Output the [x, y] coordinate of the center of the cell containing the given text.  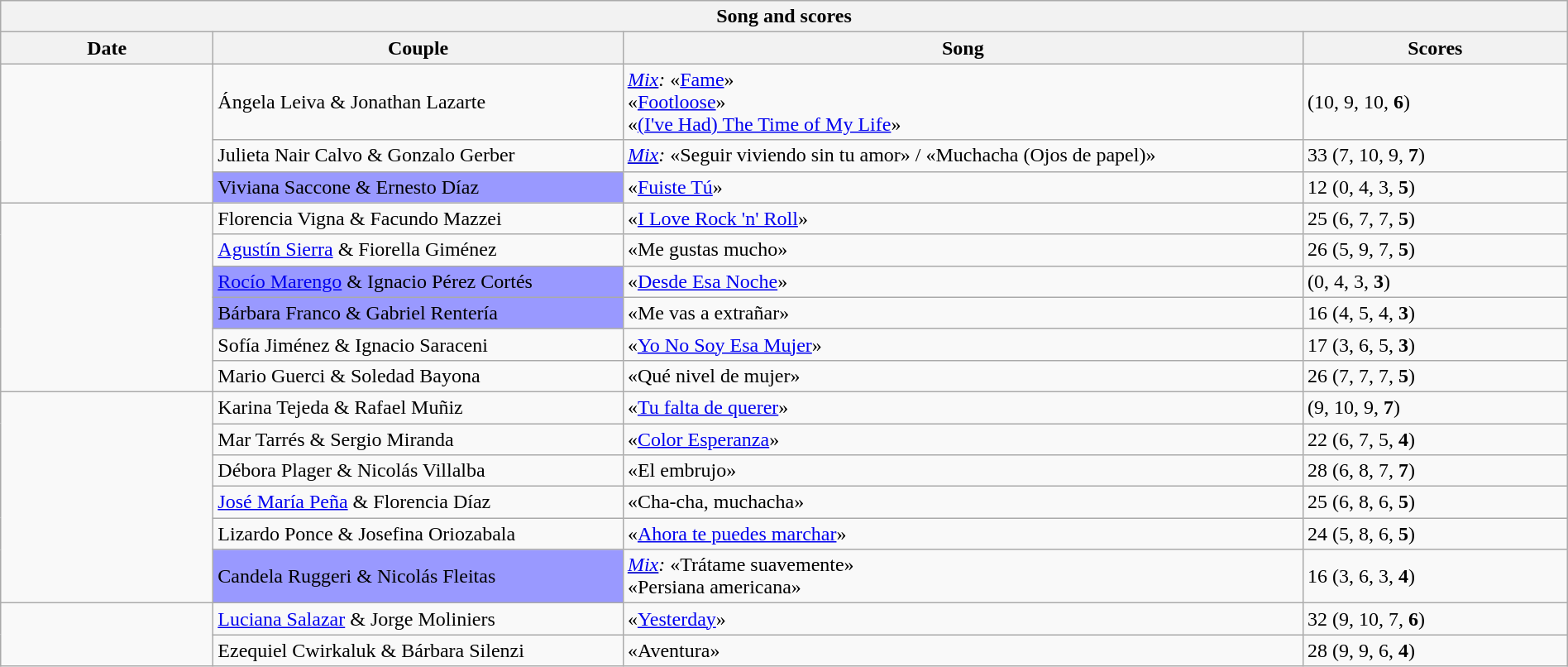
«Cha-cha, muchacha» [963, 502]
25 (6, 7, 7, 5) [1435, 218]
33 (7, 10, 9, 7) [1435, 156]
22 (6, 7, 5, 4) [1435, 439]
Mix: «Seguir viviendo sin tu amor» / «Muchacha (Ojos de papel)» [963, 156]
28 (6, 8, 7, 7) [1435, 471]
25 (6, 8, 6, 5) [1435, 502]
Song and scores [784, 17]
12 (0, 4, 3, 5) [1435, 187]
«Tu falta de querer» [963, 407]
Karina Tejeda & Rafael Muñiz [418, 407]
16 (4, 5, 4, 3) [1435, 313]
26 (7, 7, 7, 5) [1435, 376]
«Ahora te puedes marchar» [963, 534]
Scores [1435, 48]
Mario Guerci & Soledad Bayona [418, 376]
17 (3, 6, 5, 3) [1435, 344]
Candela Ruggeri & Nicolás Fleitas [418, 576]
Bárbara Franco & Gabriel Rentería [418, 313]
Débora Plager & Nicolás Villalba [418, 471]
Lizardo Ponce & Josefina Oriozabala [418, 534]
José María Peña & Florencia Díaz [418, 502]
«Me vas a extrañar» [963, 313]
Mar Tarrés & Sergio Miranda [418, 439]
16 (3, 6, 3, 4) [1435, 576]
Song [963, 48]
«Yesterday» [963, 619]
Ángela Leiva & Jonathan Lazarte [418, 102]
Julieta Nair Calvo & Gonzalo Gerber [418, 156]
Ezequiel Cwirkaluk & Bárbara Silenzi [418, 650]
«Aventura» [963, 650]
Sofía Jiménez & Ignacio Saraceni [418, 344]
«Fuiste Tú» [963, 187]
Rocío Marengo & Ignacio Pérez Cortés [418, 281]
«Desde Esa Noche» [963, 281]
Luciana Salazar & Jorge Moliniers [418, 619]
(10, 9, 10, 6) [1435, 102]
24 (5, 8, 6, 5) [1435, 534]
Agustín Sierra & Fiorella Giménez [418, 250]
Date [108, 48]
Mix: «Trátame suavemente» «Persiana americana» [963, 576]
(9, 10, 9, 7) [1435, 407]
«El embrujo» [963, 471]
32 (9, 10, 7, 6) [1435, 619]
«Me gustas mucho» [963, 250]
(0, 4, 3, 3) [1435, 281]
26 (5, 9, 7, 5) [1435, 250]
«Qué nivel de mujer» [963, 376]
Viviana Saccone & Ernesto Díaz [418, 187]
Florencia Vigna & Facundo Mazzei [418, 218]
«Yo No Soy Esa Mujer» [963, 344]
«Color Esperanza» [963, 439]
Mix: «Fame» «Footloose» «(I've Had) The Time of My Life» [963, 102]
Couple [418, 48]
28 (9, 9, 6, 4) [1435, 650]
«I Love Rock 'n' Roll» [963, 218]
